Determine the [X, Y] coordinate at the center of the cell enclosing the given text.  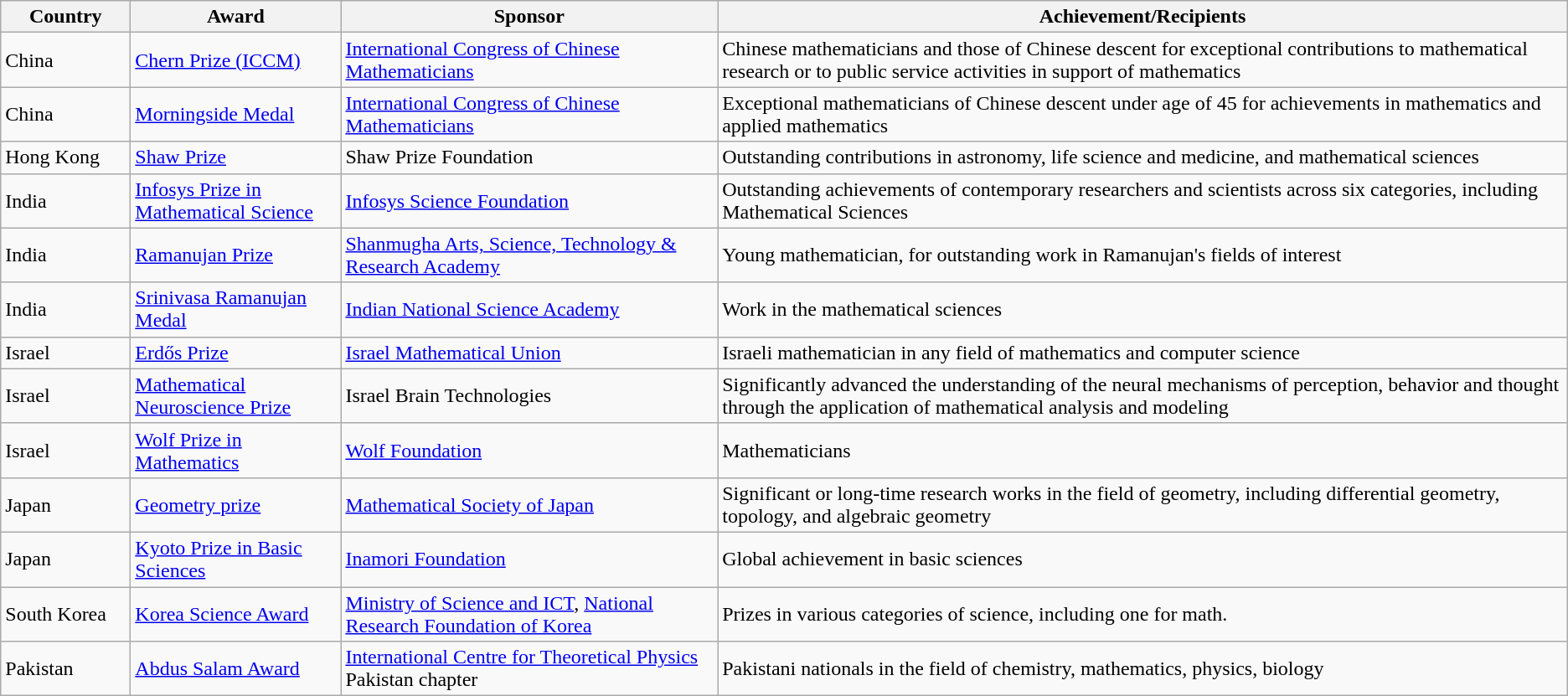
Significant or long-time research works in the field of geometry, including differential geometry, topology, and algebraic geometry [1142, 504]
Srinivasa Ramanujan Medal [236, 310]
Infosys Prize in Mathematical Science [236, 201]
Israel Brain Technologies [529, 395]
Work in the mathematical sciences [1142, 310]
Abdus Salam Award [236, 668]
Exceptional mathematicians of Chinese descent under age of 45 for achievements in mathematics and applied mathematics [1142, 114]
Outstanding contributions in astronomy, life science and medicine, and mathematical sciences [1142, 157]
Mathematical Society of Japan [529, 504]
Kyoto Prize in Basic Sciences [236, 559]
Pakistani nationals in the field of chemistry, mathematics, physics, biology [1142, 668]
Ramanujan Prize [236, 255]
Achievement/Recipients [1142, 17]
Shaw Prize Foundation [529, 157]
Morningside Medal [236, 114]
Mathematicians [1142, 451]
Young mathematician, for outstanding work in Ramanujan's fields of interest [1142, 255]
Israel Mathematical Union [529, 353]
Indian National Science Academy [529, 310]
Wolf Prize in Mathematics [236, 451]
Israeli mathematician in any field of mathematics and computer science [1142, 353]
Shaw Prize [236, 157]
Hong Kong [65, 157]
Country [65, 17]
Erdős Prize [236, 353]
International Centre for Theoretical Physics Pakistan chapter [529, 668]
South Korea [65, 613]
Inamori Foundation [529, 559]
Global achievement in basic sciences [1142, 559]
Geometry prize [236, 504]
Shanmugha Arts, Science, Technology & Research Academy [529, 255]
Award [236, 17]
Chern Prize (ICCM) [236, 60]
Wolf Foundation [529, 451]
Sponsor [529, 17]
Korea Science Award [236, 613]
Mathematical Neuroscience Prize [236, 395]
Outstanding achievements of contemporary researchers and scientists across six categories, including Mathematical Sciences [1142, 201]
Pakistan [65, 668]
Prizes in various categories of science, including one for math. [1142, 613]
Infosys Science Foundation [529, 201]
Ministry of Science and ICT, National Research Foundation of Korea [529, 613]
